Output the (x, y) coordinate of the center of the cell containing the given text.  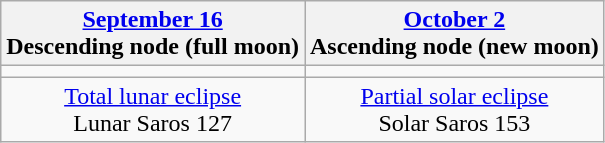
Total lunar eclipseLunar Saros 127 (153, 110)
October 2Ascending node (new moon) (454, 34)
September 16Descending node (full moon) (153, 34)
Partial solar eclipseSolar Saros 153 (454, 110)
